Output the [X, Y] coordinate of the center of the cell containing the given text.  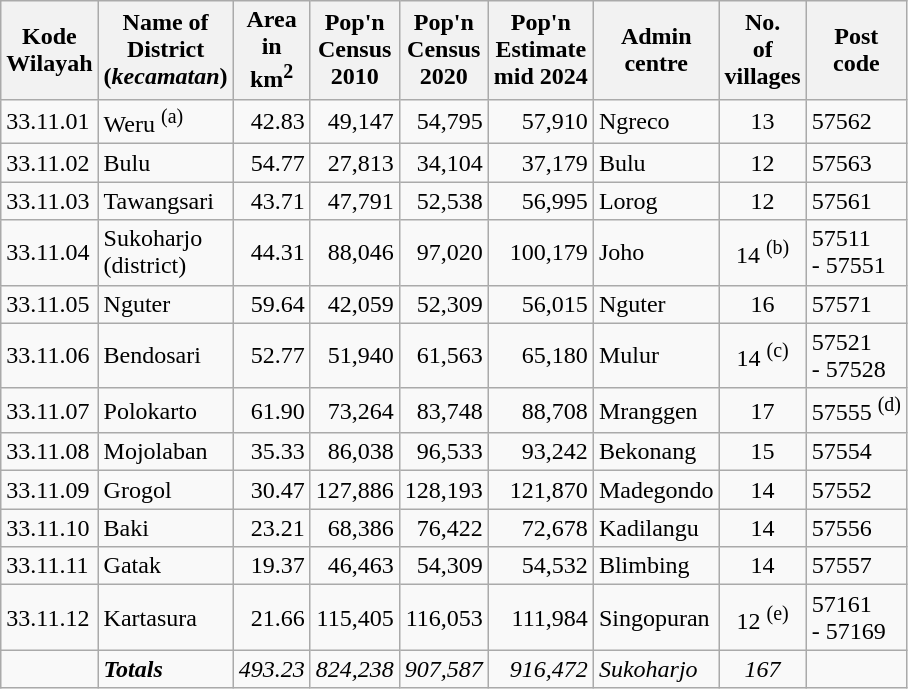
44.31 [272, 252]
19.37 [272, 566]
Grogol [166, 490]
Polokarto [166, 410]
Mulur [656, 356]
52,538 [444, 201]
49,147 [354, 122]
Area inkm2 [272, 50]
111,984 [540, 618]
Sukoharjo [656, 669]
21.66 [272, 618]
68,386 [354, 528]
17 [762, 410]
27,813 [354, 163]
Sukoharjo (district) [166, 252]
23.21 [272, 528]
57552 [856, 490]
57556 [856, 528]
Pop'nEstimatemid 2024 [540, 50]
57554 [856, 452]
115,405 [354, 618]
127,886 [354, 490]
57555 (d) [856, 410]
57563 [856, 163]
52.77 [272, 356]
61,563 [444, 356]
54,532 [540, 566]
33.11.02 [50, 163]
52,309 [444, 304]
916,472 [540, 669]
56,995 [540, 201]
Bekonang [656, 452]
Kartasura [166, 618]
56,015 [540, 304]
12 (e) [762, 618]
33.11.03 [50, 201]
57161- 57169 [856, 618]
59.64 [272, 304]
Joho [656, 252]
33.11.06 [50, 356]
33.11.12 [50, 618]
57,910 [540, 122]
43.71 [272, 201]
46,463 [354, 566]
824,238 [354, 669]
No.ofvillages [762, 50]
33.11.05 [50, 304]
37,179 [540, 163]
54.77 [272, 163]
47,791 [354, 201]
14 (c) [762, 356]
Postcode [856, 50]
42,059 [354, 304]
30.47 [272, 490]
33.11.07 [50, 410]
61.90 [272, 410]
65,180 [540, 356]
57561 [856, 201]
Madegondo [656, 490]
42.83 [272, 122]
Totals [166, 669]
Singopuran [656, 618]
Ngreco [656, 122]
54,309 [444, 566]
33.11.08 [50, 452]
Admincentre [656, 50]
Tawangsari [166, 201]
Kode Wilayah [50, 50]
Kadilangu [656, 528]
Pop'nCensus2010 [354, 50]
83,748 [444, 410]
33.11.04 [50, 252]
57521- 57528 [856, 356]
15 [762, 452]
96,533 [444, 452]
88,708 [540, 410]
Weru (a) [166, 122]
16 [762, 304]
121,870 [540, 490]
93,242 [540, 452]
76,422 [444, 528]
100,179 [540, 252]
116,053 [444, 618]
54,795 [444, 122]
Blimbing [656, 566]
Bendosari [166, 356]
128,193 [444, 490]
57571 [856, 304]
33.11.10 [50, 528]
51,940 [354, 356]
57511- 57551 [856, 252]
34,104 [444, 163]
33.11.09 [50, 490]
33.11.01 [50, 122]
Lorog [656, 201]
Baki [166, 528]
907,587 [444, 669]
Pop'nCensus2020 [444, 50]
57557 [856, 566]
35.33 [272, 452]
Mojolaban [166, 452]
14 (b) [762, 252]
73,264 [354, 410]
Mranggen [656, 410]
72,678 [540, 528]
57562 [856, 122]
88,046 [354, 252]
167 [762, 669]
Name ofDistrict(kecamatan) [166, 50]
86,038 [354, 452]
Gatak [166, 566]
13 [762, 122]
33.11.11 [50, 566]
493.23 [272, 669]
97,020 [444, 252]
